From the cell containing the given text, extract its center point as (X, Y) coordinate. 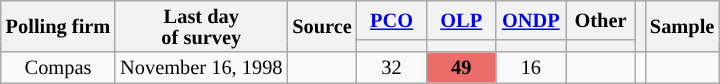
49 (461, 68)
Other (601, 20)
PCO (392, 20)
Sample (682, 26)
Source (322, 26)
16 (531, 68)
Polling firm (58, 26)
November 16, 1998 (201, 68)
Last day of survey (201, 26)
32 (392, 68)
OLP (461, 20)
ONDP (531, 20)
Compas (58, 68)
